Identify which cell holds the provided text, then report its [x, y] central coordinate. 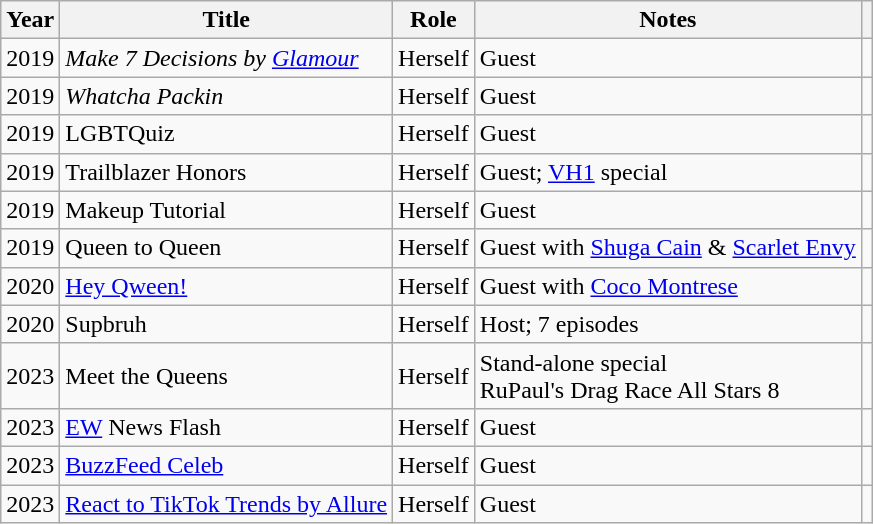
Make 7 Decisions by Glamour [226, 58]
Notes [668, 20]
Guest with Coco Montrese [668, 286]
Makeup Tutorial [226, 210]
Host; 7 episodes [668, 324]
Supbruh [226, 324]
Role [434, 20]
Meet the Queens [226, 376]
Whatcha Packin [226, 96]
Year [30, 20]
React to TikTok Trends by Allure [226, 503]
Title [226, 20]
Queen to Queen [226, 248]
LGBTQuiz [226, 134]
BuzzFeed Celeb [226, 465]
Guest; VH1 special [668, 172]
Stand-alone special RuPaul's Drag Race All Stars 8 [668, 376]
EW News Flash [226, 427]
Hey Qween! [226, 286]
Guest with Shuga Cain & Scarlet Envy [668, 248]
Trailblazer Honors [226, 172]
